Search for the cell housing the specified text and yield its [X, Y] center coordinate. 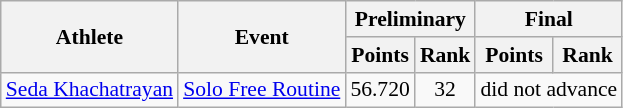
Event [262, 36]
Final [548, 19]
Seda Khachatrayan [90, 90]
32 [446, 90]
56.720 [380, 90]
Athlete [90, 36]
Preliminary [410, 19]
Solo Free Routine [262, 90]
did not advance [548, 90]
